For the text-containing cell, return its midpoint in [X, Y] coordinate format. 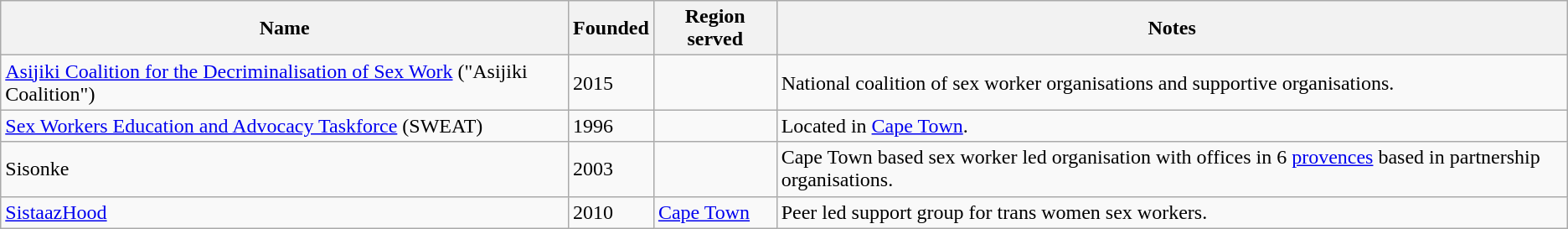
Sex Workers Education and Advocacy Taskforce (SWEAT) [285, 126]
Cape Town based sex worker led organisation with offices in 6 provences based in partnership organisations. [1172, 169]
Name [285, 29]
National coalition of sex worker organisations and supportive organisations. [1172, 82]
Asijiki Coalition for the Decriminalisation of Sex Work ("Asijiki Coalition") [285, 82]
Founded [611, 29]
Located in Cape Town. [1172, 126]
1996 [611, 126]
Sisonke [285, 169]
Region served [715, 29]
Cape Town [715, 212]
2010 [611, 212]
SistaazHood [285, 212]
2015 [611, 82]
Notes [1172, 29]
2003 [611, 169]
Peer led support group for trans women sex workers. [1172, 212]
